Identify which cell holds the provided text, then report its (X, Y) central coordinate. 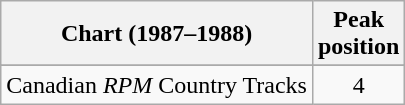
Peakposition (358, 34)
4 (358, 85)
Canadian RPM Country Tracks (157, 85)
Chart (1987–1988) (157, 34)
